Scan for the cell matching the given text and deliver its [x, y] coordinate at center. 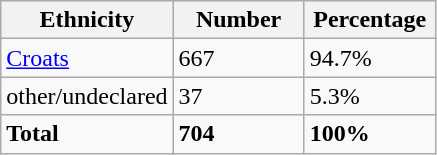
667 [238, 58]
94.7% [370, 58]
Percentage [370, 20]
other/undeclared [87, 96]
Ethnicity [87, 20]
Croats [87, 58]
Total [87, 134]
704 [238, 134]
37 [238, 96]
Number [238, 20]
100% [370, 134]
5.3% [370, 96]
